Extract the (x, y) coordinate from the center of the cell holding the provided text.  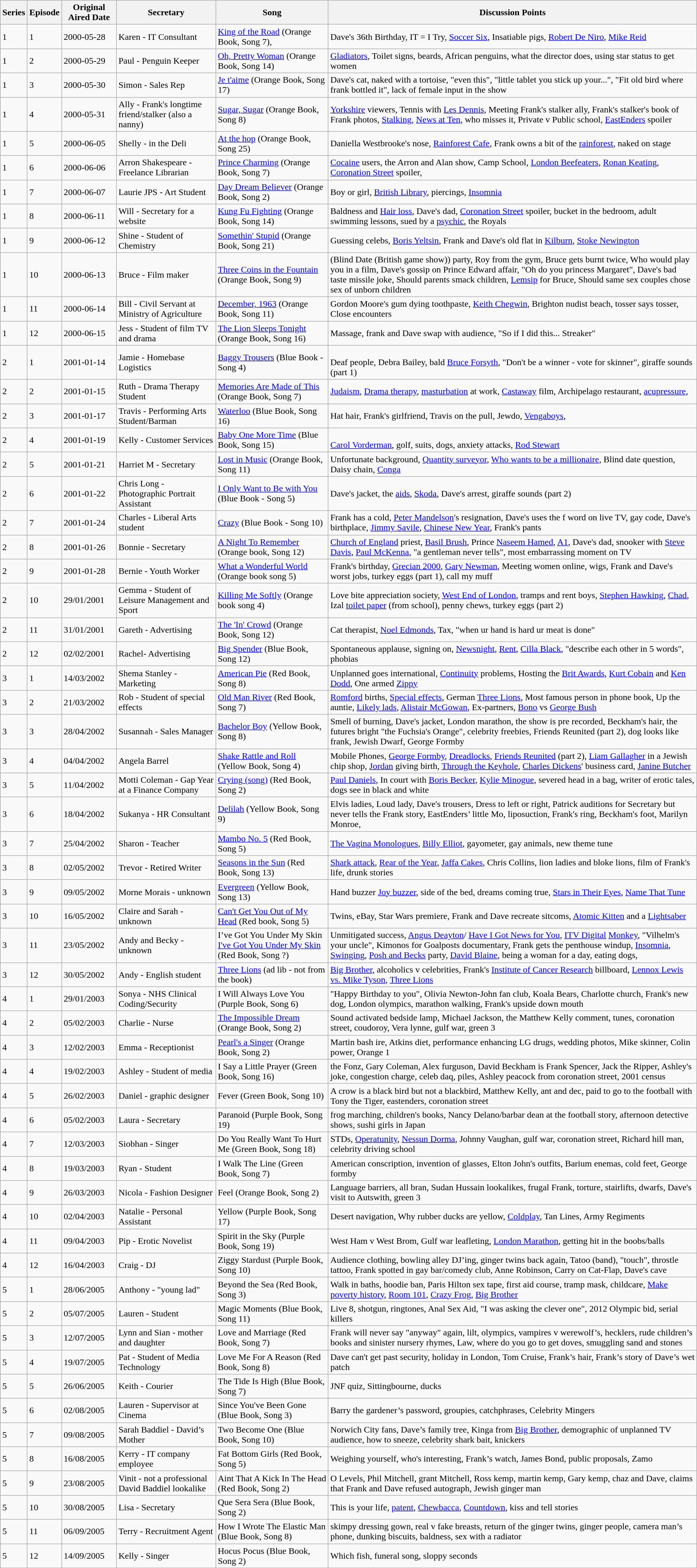
A Night To Remember (Orange book, Song 12) (272, 547)
What a Wonderful World (Orange book song 5) (272, 571)
Series (14, 13)
Old Man River (Red Book, Song 7) (272, 702)
Baggy Trousers (Blue Book - Song 4) (272, 363)
Seasons in the Sun (Red Book, Song 13) (272, 868)
I’ve Got You Under My Skin I've Got You Under My Skin (Red Book, Song ?) (272, 945)
21/03/2002 (89, 702)
Will - Secretary for a website (166, 216)
Evergreen (Yellow Book, Song 13) (272, 892)
American Pie (Red Book, Song 8) (272, 678)
Bruce - Film maker (166, 275)
Pat - Student of Media Technology (166, 1362)
2001-01-21 (89, 464)
2001-01-17 (89, 416)
December, 1963 (Orange Book, Song 11) (272, 309)
How I Wrote The Elastic Man (Blue Book, Song 8) (272, 1531)
Hand buzzer Joy buzzer, side of the bed, dreams coming true, Stars in Their Eyes, Name That Tune (513, 892)
2001-01-14 (89, 363)
The Vagina Monologues, Billy Elliot, gayometer, gay animals, new theme tune (513, 843)
2001-01-15 (89, 392)
Hat hair, Frank's girlfriend, Travis on the pull, Jewdo, Vengaboys, (513, 416)
Charles - Liberal Arts student (166, 523)
Dave's jacket, the aids, Skoda, Dave's arrest, giraffe sounds (part 2) (513, 494)
02/05/2002 (89, 868)
Spirit in the Sky (Purple Book, Song 19) (272, 1241)
2001-01-19 (89, 440)
28/06/2005 (89, 1289)
30/08/2005 (89, 1507)
Pip - Erotic Novelist (166, 1241)
Shema Stanley - Marketing (166, 678)
Can't Get You Out of My Head (Red book, Song 5) (272, 916)
Baldness and Hair loss, Dave's dad, Coronation Street spoiler, bucket in the bedroom, adult swimming lessons, sued by a psychic, the Royals (513, 216)
Shine - Student of Chemistry (166, 240)
Rob - Student of special effects (166, 702)
19/03/2003 (89, 1168)
Frank's birthday, Grecian 2000, Gary Newman, Meeting women online, wigs, Frank and Dave's worst jobs, turkey eggs (part 1), call my muff (513, 571)
Simon - Sales Rep (166, 85)
Crying (song) (Red Book, Song 2) (272, 785)
I Only Want to Be with You (Blue Book - Song 5) (272, 494)
Karen - IT Consultant (166, 36)
Bernie - Youth Worker (166, 571)
Baby One More Time (Blue Book, Song 15) (272, 440)
Vinit - not a professional David Baddiel lookalike (166, 1483)
The 'In' Crowd (Orange Book, Song 12) (272, 630)
Day Dream Believer (Orange Book, Song 2) (272, 192)
The Tide Is High (Blue Book, Song 7) (272, 1386)
16/04/2003 (89, 1265)
Shelly - in the Deli (166, 144)
Fever (Green Book, Song 10) (272, 1096)
The Impossible Dream (Orange Book, Song 2) (272, 1023)
Lauren - Student (166, 1314)
Emma - Receptionist (166, 1047)
Lynn and Sian - mother and daughter (166, 1338)
26/03/2003 (89, 1192)
Cat therapist, Noel Edmonds, Tax, "when ur hand is hard ur meat is done" (513, 630)
This is your life, patent, Chewbacca, Countdown, kiss and tell stories (513, 1507)
Arron Shakespeare - Freelance Librarian (166, 167)
09/04/2003 (89, 1241)
02/08/2005 (89, 1411)
Live 8, shotgun, ringtones, Anal Sex Aid, "I was asking the clever one", 2012 Olympic bid, serial killers (513, 1314)
Three Coins in the Fountain (Orange Book, Song 9) (272, 275)
Two Become One (Blue Book, Song 10) (272, 1434)
Spontaneous applause, signing on, Newsnight, Rent, Cilla Black, "describe each other in 5 words", phobias (513, 654)
At the hop (Orange Book, Song 25) (272, 144)
Nicola - Fashion Designer (166, 1192)
Susannah - Sales Manager (166, 731)
Twins, eBay, Star Wars premiere, Frank and Dave recreate sitcoms, Atomic Kitten and a Lightsaber (513, 916)
26/06/2005 (89, 1386)
Secretary (166, 13)
Boy or girl, British Library, piercings, Insomnia (513, 192)
Daniel - graphic designer (166, 1096)
Rachel- Advertising (166, 654)
Ziggy Stardust (Purple Book, Song 10) (272, 1265)
2000-05-31 (89, 114)
Dave can't get past security, holiday in London, Tom Cruise, Frank’s hair, Frank’s story of Dave’s wet patch (513, 1362)
Since You've Been Gone (Blue Book, Song 3) (272, 1411)
16/08/2005 (89, 1459)
Prince Charming (Orange Book, Song 7) (272, 167)
Which fish, funeral song, sloppy seconds (513, 1556)
26/02/2003 (89, 1096)
Ally - Frank's longtime friend/stalker (also a nanny) (166, 114)
Memories Are Made of This (Orange Book, Song 7) (272, 392)
Andy - English student (166, 974)
Je t'aime (Orange Book, Song 17) (272, 85)
JNF quiz, Sittingbourne, ducks (513, 1386)
2001-01-26 (89, 547)
2000-05-29 (89, 61)
Claire and Sarah - unknown (166, 916)
Bill - Civil Servant at Ministry of Agriculture (166, 309)
Bonnie - Secretary (166, 547)
Massage, frank and Dave swap with audience, "So if I did this... Streaker" (513, 333)
Weighing yourself, who's interesting, Frank’s watch, James Bond, public proposals, Zamo (513, 1459)
Big Brother, alcoholics v celebrities, Frank's Institute of Cancer Research billboard, Lennox Lewis vs. Mike Tyson, Three Lions (513, 974)
Shake Rattle and Roll (Yellow Book, Song 4) (272, 761)
King of the Road (Orange Book, Song 7), (272, 36)
Feel (Orange Book, Song 2) (272, 1192)
Craig - DJ (166, 1265)
2000-06-15 (89, 333)
Daniella Westbrooke's nose, Rainforest Cafe, Frank owns a bit of the rainforest, naked on stage (513, 144)
05/07/2005 (89, 1314)
2000-05-28 (89, 36)
Sonya - NHS Clinical Coding/Security (166, 999)
2000-06-06 (89, 167)
Terry - Recruitment Agent (166, 1531)
Travis - Performing Arts Student/Barman (166, 416)
Que Sera Sera (Blue Book, Song 2) (272, 1507)
Jamie - Homebase Logistics (166, 363)
Yellow (Purple Book, Song 17) (272, 1217)
2001-01-24 (89, 523)
Killing Me Softly (Orange book song 4) (272, 600)
Sukanya - HR Consultant (166, 814)
I Walk The Line (Green Book, Song 7) (272, 1168)
Kelly - Customer Services (166, 440)
Three Lions (ad lib - not from the book) (272, 974)
Beyond the Sea (Red Book, Song 3) (272, 1289)
31/01/2001 (89, 630)
Judaism, Drama therapy, masturbation at work, Castaway film, Archipelago restaurant, acupressure, (513, 392)
I Say a Little Prayer (Green Book, Song 16) (272, 1071)
04/04/2002 (89, 761)
11/04/2002 (89, 785)
Jess - Student of film TV and drama (166, 333)
23/05/2002 (89, 945)
18/04/2002 (89, 814)
Gareth - Advertising (166, 630)
Dave's 36th Birthday, IT = I Try, Soccer Six, Insatiable pigs, Robert De Niro, Mike Reid (513, 36)
09/05/2002 (89, 892)
frog marching, children's books, Nancy Delano/barbar dean at the football story, afternoon detective shows, sushi girls in Japan (513, 1120)
Sharon - Teacher (166, 843)
Do You Really Want To Hurt Me (Green Book, Song 18) (272, 1144)
06/09/2005 (89, 1531)
25/04/2002 (89, 843)
2001-01-28 (89, 571)
Delilah (Yellow Book, Song 9) (272, 814)
I Will Always Love You (Purple Book, Song 6) (272, 999)
Song (272, 13)
A crow is a black bird but not a blackbird, Matthew Kelly, ant and dec, paid to go to the football with Tony the Tiger, eastenders, coronation street (513, 1096)
Laura - Secretary (166, 1120)
2000-06-11 (89, 216)
Big Spender (Blue Book, Song 12) (272, 654)
STDs, Operatunity, Nessun Dorma, Johnny Vaughan, gulf war, coronation street, Richard hill man, celebrity driving school (513, 1144)
2001-01-22 (89, 494)
Laurie JPS - Art Student (166, 192)
29/01/2003 (89, 999)
2000-06-13 (89, 275)
2000-06-05 (89, 144)
Desert navigation, Why rubber ducks are yellow, Coldplay, Tan Lines, Army Regiments (513, 1217)
Original Aired Date (89, 13)
Sugar, Sugar (Orange Book, Song 8) (272, 114)
2000-06-07 (89, 192)
Cocaine users, the Arron and Alan show, Camp School, London Beefeaters, Ronan Keating, Coronation Street spoiler, (513, 167)
29/01/2001 (89, 600)
30/05/2002 (89, 974)
12/02/2003 (89, 1047)
19/07/2005 (89, 1362)
Gladiators, Toilet signs, beards, African penguins, what the director does, using star status to get women (513, 61)
14/03/2002 (89, 678)
Somethin' Stupid (Orange Book, Song 21) (272, 240)
Angela Barrel (166, 761)
Andy and Becky - unknown (166, 945)
Charlie - Nurse (166, 1023)
12/03/2003 (89, 1144)
Crazy (Blue Book - Song 10) (272, 523)
19/02/2003 (89, 1071)
Harriet M - Secretary (166, 464)
Pearl's a Singer (Orange Book, Song 2) (272, 1047)
The Lion Sleeps Tonight (Orange Book, Song 16) (272, 333)
16/05/2002 (89, 916)
Guessing celebs, Boris Yeltsin, Frank and Dave's old flat in Kilburn, Stoke Newington (513, 240)
Love and Marriage (Red Book, Song 7) (272, 1338)
Magic Moments (Blue Book, Song 11) (272, 1314)
Gemma - Student of Leisure Management and Sport (166, 600)
Ryan - Student (166, 1168)
Ruth - Drama Therapy Student (166, 392)
28/04/2002 (89, 731)
Gordon Moore's gum dying toothpaste, Keith Chegwin, Brighton nudist beach, tosser says tosser, Close encounters (513, 309)
Lauren - Supervisor at Cinema (166, 1411)
Unfortunate background, Quantity surveyor, Who wants to be a millionaire, Blind date question, Daisy chain, Conga (513, 464)
Kerry - IT company employee (166, 1459)
14/09/2005 (89, 1556)
2000-06-12 (89, 240)
Trevor - Retired Writer (166, 868)
Shark attack, Rear of the Year, Jaffa Cakes, Chris Collins, lion ladies and bloke lions, film of Frank's life, drunk stories (513, 868)
02/02/2001 (89, 654)
2000-05-30 (89, 85)
Aint That A Kick In The Head (Red Book, Song 2) (272, 1483)
Barry the gardener’s password, groupies, catchphrases, Celebrity Mingers (513, 1411)
Deaf people, Debra Bailey, bald Bruce Forsyth, "Don't be a winner - vote for skinner", giraffe sounds (part 1) (513, 363)
Motti Coleman - Gap Year at a Finance Company (166, 785)
Paul Daniels, In court with Boris Becker, Kylie Minogue, severed head in a bag, writer of erotic tales, dogs see in black and white (513, 785)
Anthony - "young lad" (166, 1289)
Martin bash ire, Atkins diet, performance enhancing LG drugs, wedding photos, Mike skinner, Colin power, Orange 1 (513, 1047)
Natalie - Personal Assistant (166, 1217)
23/08/2005 (89, 1483)
Episode (44, 13)
Morne Morais - unknown (166, 892)
Bachelor Boy (Yellow Book, Song 8) (272, 731)
Love Me For A Reason (Red Book, Song 8) (272, 1362)
Kung Fu Fighting (Orange Book, Song 14) (272, 216)
Sound activated bedside lamp, Michael Jackson, the Matthew Kelly comment, tunes, coronation street, coudoroy, Vera lynne, gulf war, green 3 (513, 1023)
Paul - Penguin Keeper (166, 61)
Chris Long - Photographic Portrait Assistant (166, 494)
Siobhan - Singer (166, 1144)
Walk in baths, hoodie ban, Paris Hilton sex tape, first aid course, tramp mask, childcare, Make poverty history, Room 101, Crazy Frog, Big Brother (513, 1289)
Kelly - Singer (166, 1556)
Lisa - Secretary (166, 1507)
Oh, Pretty Woman (Orange Book, Song 14) (272, 61)
Norwich City fans, Dave’s family tree, Kinga from Big Brother, demographic of unplanned TV audience, how to sneeze, celebrity shark bait, knickers (513, 1434)
Hocus Pocus (Blue Book, Song 2) (272, 1556)
Mambo No. 5 (Red Book, Song 5) (272, 843)
Paranoid (Purple Book, Song 19) (272, 1120)
Sarah Baddiel - David’s Mother (166, 1434)
09/08/2005 (89, 1434)
Ashley - Student of media (166, 1071)
Keith - Courier (166, 1386)
Waterloo (Blue Book, Song 16) (272, 416)
Carol Vorderman, golf, suits, dogs, anxiety attacks, Rod Stewart (513, 440)
Language barriers, all bran, Sudan Hussain lookalikes, frugal Frank, torture, stairlifts, dwarfs, Dave's visit to Autswith, green 3 (513, 1192)
West Ham v West Brom, Gulf war leafleting, London Marathon, getting hit in the boobs/balls (513, 1241)
American conscription, invention of glasses, Elton John's outfits, Barium enemas, cold feet, George formby (513, 1168)
02/04/2003 (89, 1217)
12/07/2005 (89, 1338)
Unplanned goes international, Continuity problems, Hosting the Brit Awards, Kurt Cobain and Ken Dodd, One armed Zippy (513, 678)
Discussion Points (513, 13)
2000-06-14 (89, 309)
Lost in Music (Orange Book, Song 11) (272, 464)
Fat Bottom Girls (Red Book, Song 5) (272, 1459)
